Scan for the cell matching the given text and deliver its [X, Y] coordinate at center. 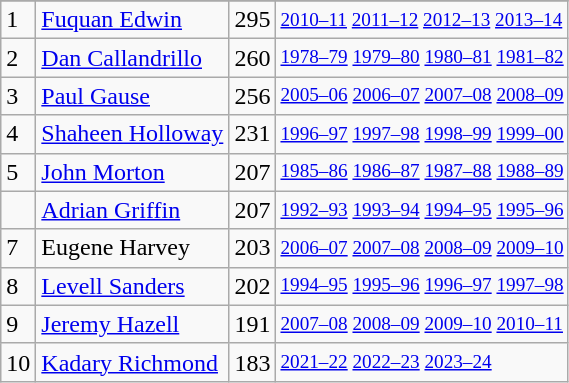
Dan Callandrillo [132, 58]
183 [252, 362]
Paul Gause [132, 96]
2006–07 2007–08 2008–09 2009–10 [422, 248]
John Morton [132, 172]
7 [18, 248]
4 [18, 134]
2010–11 2011–12 2012–13 2013–14 [422, 20]
9 [18, 324]
2 [18, 58]
256 [252, 96]
2021–22 2022–23 2023–24 [422, 362]
Jeremy Hazell [132, 324]
Fuquan Edwin [132, 20]
3 [18, 96]
295 [252, 20]
2007–08 2008–09 2009–10 2010–11 [422, 324]
5 [18, 172]
191 [252, 324]
Eugene Harvey [132, 248]
203 [252, 248]
Shaheen Holloway [132, 134]
202 [252, 286]
231 [252, 134]
Kadary Richmond [132, 362]
2005–06 2006–07 2007–08 2008–09 [422, 96]
1985–86 1986–87 1987–88 1988–89 [422, 172]
8 [18, 286]
260 [252, 58]
10 [18, 362]
1996–97 1997–98 1998–99 1999–00 [422, 134]
1994–95 1995–96 1996–97 1997–98 [422, 286]
1978–79 1979–80 1980–81 1981–82 [422, 58]
Adrian Griffin [132, 210]
1992–93 1993–94 1994–95 1995–96 [422, 210]
Levell Sanders [132, 286]
1 [18, 20]
